From the cell containing the given text, extract its center point as [x, y] coordinate. 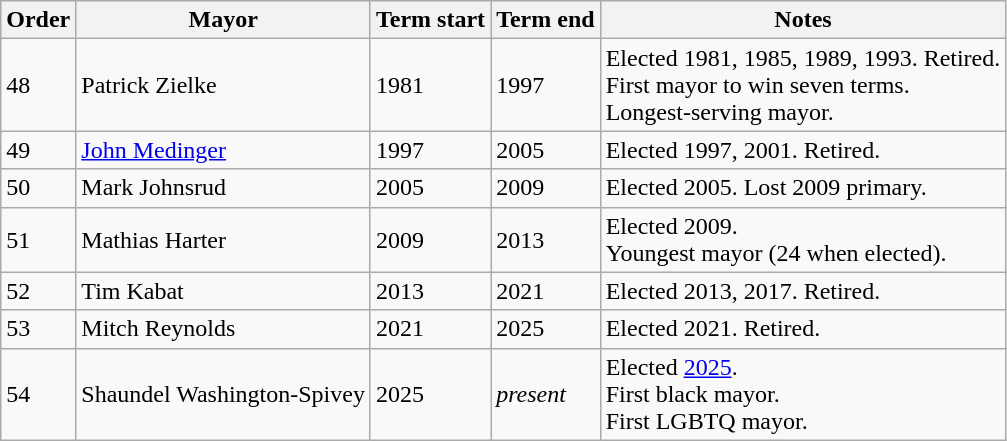
51 [38, 240]
54 [38, 394]
Elected 2025.First black mayor.First LGBTQ mayor. [803, 394]
present [546, 394]
49 [38, 150]
Term end [546, 20]
Mathias Harter [224, 240]
48 [38, 85]
50 [38, 188]
John Medinger [224, 150]
Elected 2009.Youngest mayor (24 when elected). [803, 240]
Tim Kabat [224, 291]
Shaundel Washington-Spivey [224, 394]
Mark Johnsrud [224, 188]
Elected 2005. Lost 2009 primary. [803, 188]
Mayor [224, 20]
52 [38, 291]
Elected 2013, 2017. Retired. [803, 291]
Notes [803, 20]
Elected 1981, 1985, 1989, 1993. Retired.First mayor to win seven terms.Longest-serving mayor. [803, 85]
Order [38, 20]
Patrick Zielke [224, 85]
1981 [430, 85]
Elected 1997, 2001. Retired. [803, 150]
53 [38, 329]
Mitch Reynolds [224, 329]
Term start [430, 20]
Elected 2021. Retired. [803, 329]
